From the cell containing the given text, extract its center point as [x, y] coordinate. 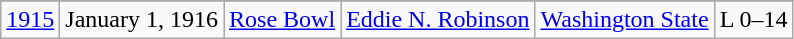
Eddie N. Robinson [438, 20]
L 0–14 [754, 20]
1915 [30, 20]
January 1, 1916 [142, 20]
Washington State [624, 20]
Rose Bowl [282, 20]
